Return (X, Y) of the center of cell containing provided text 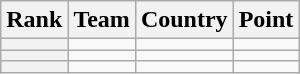
Team (102, 20)
Country (184, 20)
Rank (34, 20)
Point (266, 20)
